Find where the given text appears and provide that cell's center as (X, Y) coordinate. 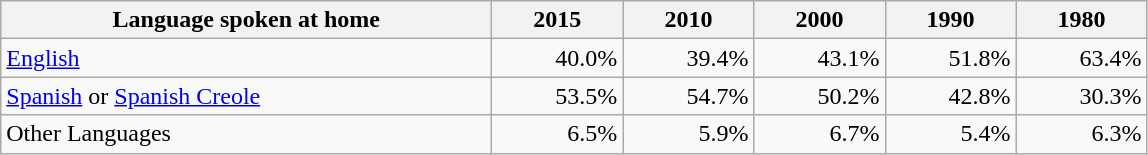
6.7% (820, 134)
6.3% (1082, 134)
39.4% (688, 58)
2000 (820, 20)
English (246, 58)
50.2% (820, 96)
Language spoken at home (246, 20)
Other Languages (246, 134)
5.4% (950, 134)
2015 (558, 20)
5.9% (688, 134)
1990 (950, 20)
51.8% (950, 58)
1980 (1082, 20)
30.3% (1082, 96)
63.4% (1082, 58)
42.8% (950, 96)
2010 (688, 20)
53.5% (558, 96)
54.7% (688, 96)
40.0% (558, 58)
Spanish or Spanish Creole (246, 96)
43.1% (820, 58)
6.5% (558, 134)
